Pinpoint the cell where the given text exists, returning its [x, y] midpoint coordinate. 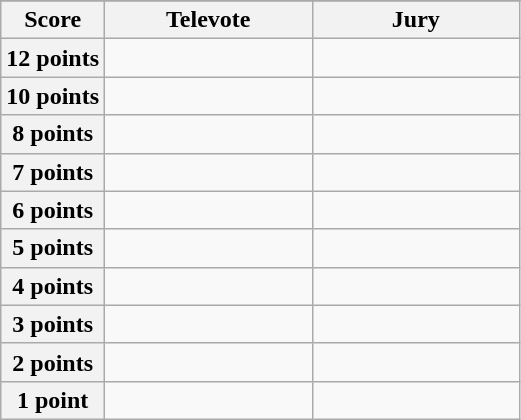
1 point [53, 400]
10 points [53, 96]
2 points [53, 362]
8 points [53, 134]
Score [53, 20]
12 points [53, 58]
7 points [53, 172]
4 points [53, 286]
3 points [53, 324]
Televote [209, 20]
Jury [416, 20]
5 points [53, 248]
6 points [53, 210]
